For the text-containing cell, return its midpoint in (X, Y) coordinate format. 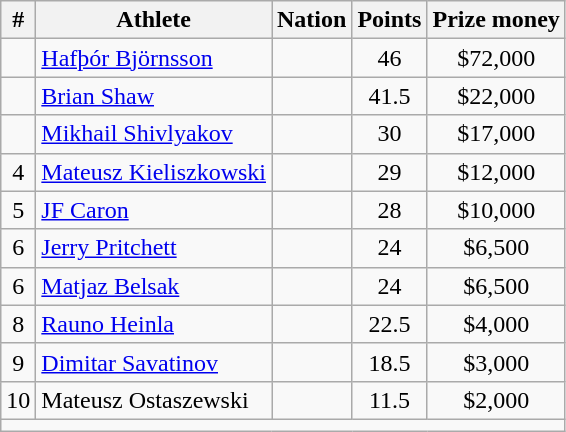
$10,000 (496, 210)
Matjaz Belsak (154, 286)
$2,000 (496, 400)
Athlete (154, 20)
Mateusz Ostaszewski (154, 400)
10 (18, 400)
Nation (312, 20)
46 (390, 58)
Prize money (496, 20)
Rauno Heinla (154, 324)
$22,000 (496, 96)
28 (390, 210)
11.5 (390, 400)
Brian Shaw (154, 96)
$72,000 (496, 58)
41.5 (390, 96)
22.5 (390, 324)
$4,000 (496, 324)
4 (18, 172)
Points (390, 20)
29 (390, 172)
5 (18, 210)
Mateusz Kieliszkowski (154, 172)
9 (18, 362)
18.5 (390, 362)
Hafþór Björnsson (154, 58)
JF Caron (154, 210)
Mikhail Shivlyakov (154, 134)
8 (18, 324)
# (18, 20)
Jerry Pritchett (154, 248)
$12,000 (496, 172)
30 (390, 134)
$3,000 (496, 362)
Dimitar Savatinov (154, 362)
$17,000 (496, 134)
